Find where the given text appears and provide that cell's center as (x, y) coordinate. 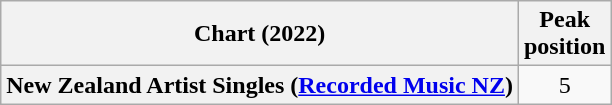
Peakposition (564, 34)
5 (564, 85)
Chart (2022) (260, 34)
New Zealand Artist Singles (Recorded Music NZ) (260, 85)
